Return (x, y) of the center of cell containing provided text 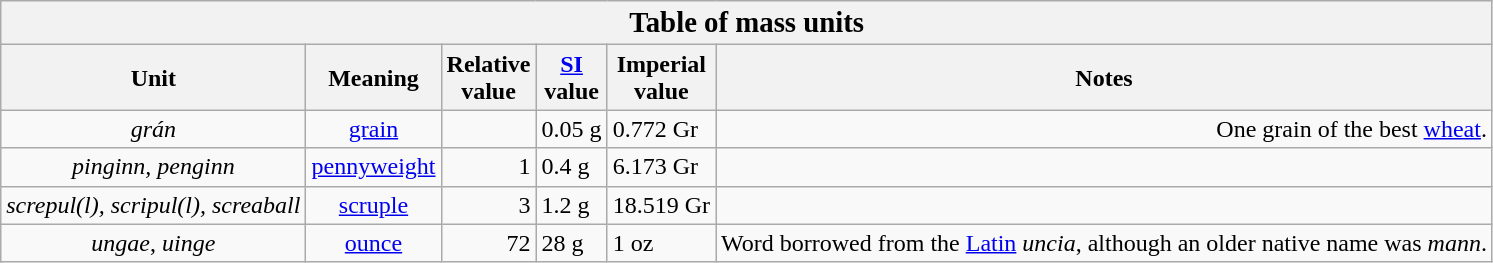
scruple (374, 205)
ungae, uinge (154, 243)
pennyweight (374, 167)
18.519 Gr (661, 205)
1.2 g (572, 205)
3 (488, 205)
0.772 Gr (661, 129)
Notes (1104, 78)
Imperialvalue (661, 78)
grán (154, 129)
Table of mass units (747, 23)
Relativevalue (488, 78)
0.05 g (572, 129)
72 (488, 243)
6.173 Gr (661, 167)
Unit (154, 78)
1 oz (661, 243)
ounce (374, 243)
pinginn, penginn (154, 167)
Word borrowed from the Latin uncia, although an older native name was mann. (1104, 243)
SIvalue (572, 78)
grain (374, 129)
1 (488, 167)
screpul(l), scripul(l), screaball (154, 205)
28 g (572, 243)
Meaning (374, 78)
0.4 g (572, 167)
One grain of the best wheat. (1104, 129)
